Detect which cell encompasses the target text, then output its (X, Y) center coordinate. 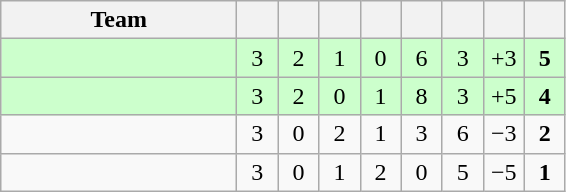
−5 (504, 172)
4 (544, 96)
8 (422, 96)
+5 (504, 96)
Team (119, 20)
+3 (504, 58)
−3 (504, 134)
